Search for the cell housing the specified text and yield its [x, y] center coordinate. 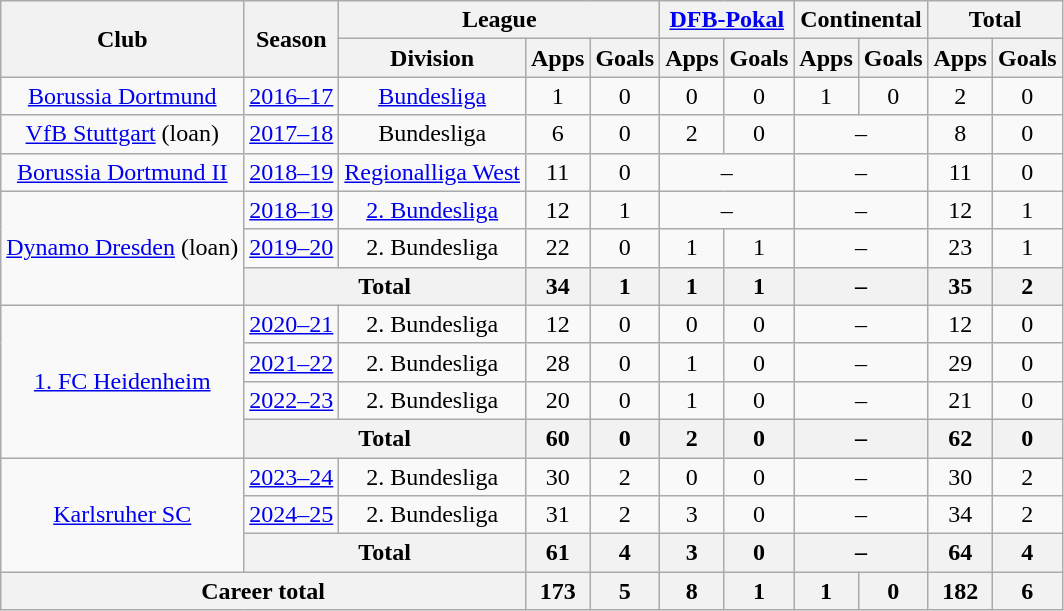
20 [557, 400]
60 [557, 438]
2017–18 [292, 134]
23 [960, 248]
31 [557, 515]
21 [960, 400]
173 [557, 591]
Career total [264, 591]
2020–21 [292, 324]
League [500, 20]
Dynamo Dresden (loan) [122, 248]
2016–17 [292, 96]
29 [960, 362]
Regionalliga West [432, 172]
64 [960, 553]
2024–25 [292, 515]
28 [557, 362]
Borussia Dortmund II [122, 172]
Karlsruher SC [122, 515]
Continental [861, 20]
182 [960, 591]
2023–24 [292, 477]
35 [960, 286]
DFB-Pokal [727, 20]
VfB Stuttgart (loan) [122, 134]
22 [557, 248]
Borussia Dortmund [122, 96]
62 [960, 438]
Season [292, 39]
2019–20 [292, 248]
2022–23 [292, 400]
5 [625, 591]
61 [557, 553]
Club [122, 39]
2021–22 [292, 362]
1. FC Heidenheim [122, 381]
Division [432, 58]
